Scan for the cell matching the given text and deliver its [X, Y] coordinate at center. 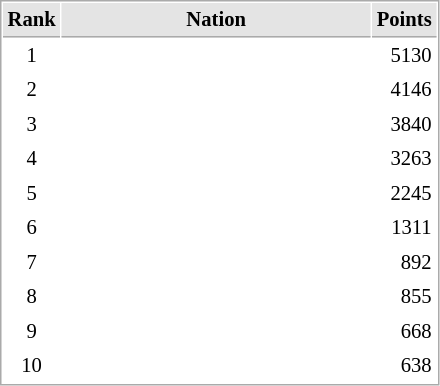
Nation [216, 20]
1 [32, 56]
638 [404, 366]
3263 [404, 158]
9 [32, 332]
668 [404, 332]
4146 [404, 90]
3 [32, 124]
Points [404, 20]
5130 [404, 56]
Rank [32, 20]
6 [32, 228]
4 [32, 158]
892 [404, 262]
3840 [404, 124]
2 [32, 90]
7 [32, 262]
1311 [404, 228]
10 [32, 366]
5 [32, 194]
8 [32, 296]
2245 [404, 194]
855 [404, 296]
